Pinpoint the cell where the given text exists, returning its [X, Y] midpoint coordinate. 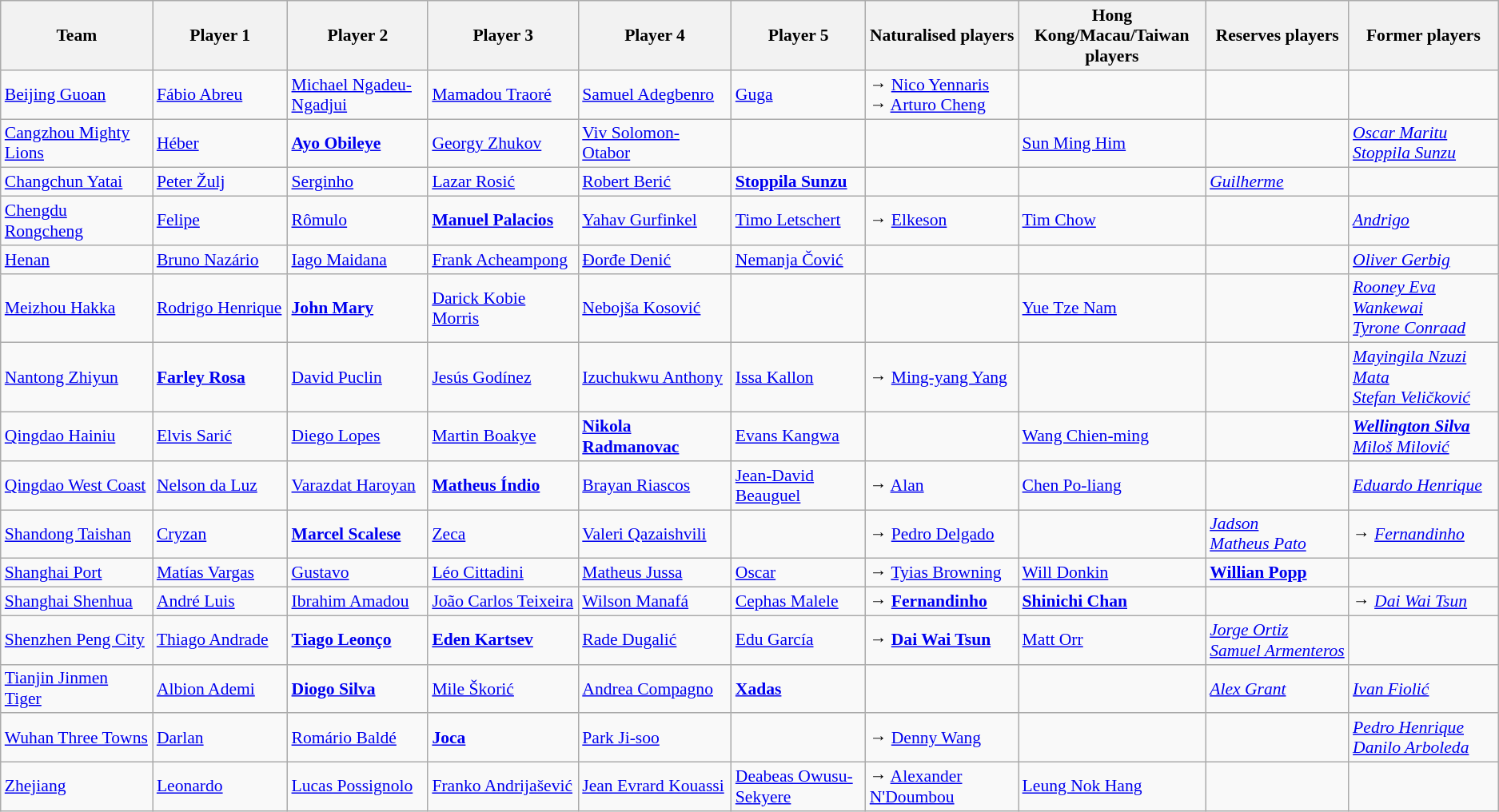
André Luis [221, 602]
Valeri Qazaishvili [655, 534]
Tiago Leonço [357, 639]
Martin Boakye [503, 436]
Gustavo [357, 573]
Mile Škorić [503, 689]
Cephas Malele [799, 602]
Varazdat Haroyan [357, 486]
Will Donkin [1113, 573]
Guga [799, 94]
Wuhan Three Towns [77, 738]
Romário Baldé [357, 738]
Matías Vargas [221, 573]
Henan [77, 260]
Qingdao West Coast [77, 486]
Jorge Ortiz Samuel Armenteros [1278, 639]
Team [77, 35]
Pedro Henrique Danilo Arboleda [1423, 738]
Stoppila Sunzu [799, 182]
Eduardo Henrique [1423, 486]
Player 2 [357, 35]
Qingdao Hainiu [77, 436]
Diogo Silva [357, 689]
Léo Cittadini [503, 573]
Issa Kallon [799, 377]
Rooney Eva Wankewai Tyrone Conraad [1423, 308]
Shenzhen Peng City [77, 639]
Brayan Riascos [655, 486]
→ Elkeson [942, 221]
Sun Ming Him [1113, 144]
Lucas Possignolo [357, 786]
Nantong Zhiyun [77, 377]
→ Alexander N'Doumbou [942, 786]
Mamadou Traoré [503, 94]
Iago Maidana [357, 260]
Chen Po-liang [1113, 486]
Farley Rosa [221, 377]
Nemanja Čović [799, 260]
Ibrahim Amadou [357, 602]
Matt Orr [1113, 639]
Changchun Yatai [77, 182]
Peter Žulj [221, 182]
Player 4 [655, 35]
Xadas [799, 689]
Wang Chien-ming [1113, 436]
→ Tyias Browning [942, 573]
Shanghai Shenhua [77, 602]
Lazar Rosić [503, 182]
Robert Berić [655, 182]
Héber [221, 144]
Evans Kangwa [799, 436]
David Puclin [357, 377]
Cryzan [221, 534]
Matheus Jussa [655, 573]
Marcel Scalese [357, 534]
Timo Letschert [799, 221]
Albion Ademi [221, 689]
Darick Kobie Morris [503, 308]
Player 3 [503, 35]
Former players [1423, 35]
Jean Evrard Kouassi [655, 786]
Reserves players [1278, 35]
→ Alan [942, 486]
→ Pedro Delgado [942, 534]
Player 5 [799, 35]
→ Denny Wang [942, 738]
Oscar [799, 573]
Manuel Palacios [503, 221]
Tianjin Jinmen Tiger [77, 689]
Nebojša Kosović [655, 308]
Tim Chow [1113, 221]
Rade Dugalić [655, 639]
Diego Lopes [357, 436]
Zeca [503, 534]
Naturalised players [942, 35]
Ivan Fiolić [1423, 689]
Fábio Abreu [221, 94]
Beijing Guoan [77, 94]
Đorđe Denić [655, 260]
Mayingila Nzuzi Mata Stefan Veličković [1423, 377]
Felipe [221, 221]
Leonardo [221, 786]
Shinichi Chan [1113, 602]
Cangzhou Mighty Lions [77, 144]
Alex Grant [1278, 689]
Serginho [357, 182]
Frank Acheampong [503, 260]
Eden Kartsev [503, 639]
João Carlos Teixeira [503, 602]
Jadson Matheus Pato [1278, 534]
Andrigo [1423, 221]
Guilherme [1278, 182]
Player 1 [221, 35]
Bruno Nazário [221, 260]
John Mary [357, 308]
Oliver Gerbig [1423, 260]
Samuel Adegbenro [655, 94]
Deabeas Owusu-Sekyere [799, 786]
Georgy Zhukov [503, 144]
Edu García [799, 639]
→ Nico Yennaris→ Arturo Cheng [942, 94]
Yahav Gurfinkel [655, 221]
Andrea Compagno [655, 689]
Thiago Andrade [221, 639]
Elvis Sarić [221, 436]
Leung Nok Hang [1113, 786]
Matheus Índio [503, 486]
Izuchukwu Anthony [655, 377]
Willian Popp [1278, 573]
Hong Kong/Macau/Taiwan players [1113, 35]
Ayo Obileye [357, 144]
Shandong Taishan [77, 534]
→ Ming-yang Yang [942, 377]
Michael Ngadeu-Ngadjui [357, 94]
Wellington Silva Miloš Milović [1423, 436]
Darlan [221, 738]
Nikola Radmanovac [655, 436]
Chengdu Rongcheng [77, 221]
Nelson da Luz [221, 486]
Rodrigo Henrique [221, 308]
Rômulo [357, 221]
Wilson Manafá [655, 602]
Jean-David Beauguel [799, 486]
Oscar Maritu Stoppila Sunzu [1423, 144]
Franko Andrijašević [503, 786]
Park Ji-soo [655, 738]
Yue Tze Nam [1113, 308]
Shanghai Port [77, 573]
Viv Solomon-Otabor [655, 144]
Meizhou Hakka [77, 308]
Joca [503, 738]
Zhejiang [77, 786]
Jesús Godínez [503, 377]
